For the text-containing cell, return its midpoint in [x, y] coordinate format. 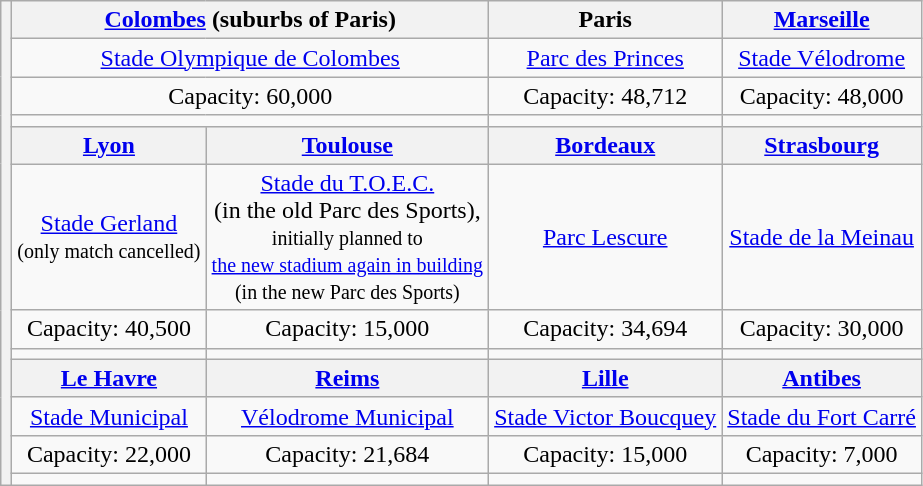
Paris [606, 20]
Toulouse [348, 145]
Parc Lescure [606, 237]
Capacity: 48,712 [606, 96]
Capacity: 30,000 [822, 329]
Capacity: 21,684 [348, 454]
Capacity: 40,500 [109, 329]
Stade Municipal [109, 416]
Bordeaux [606, 145]
Parc des Princes [606, 58]
Capacity: 60,000 [250, 96]
Lille [606, 378]
Le Havre [109, 378]
Stade Gerland(only match cancelled) [109, 237]
Stade Victor Boucquey [606, 416]
Stade Vélodrome [822, 58]
Vélodrome Municipal [348, 416]
Lyon [109, 145]
Stade du Fort Carré [822, 416]
Capacity: 48,000 [822, 96]
Antibes [822, 378]
Stade de la Meinau [822, 237]
Stade Olympique de Colombes [250, 58]
Capacity: 34,694 [606, 329]
Capacity: 22,000 [109, 454]
Stade du T.O.E.C.(in the old Parc des Sports),initially planned tothe new stadium again in building(in the new Parc des Sports) [348, 237]
Colombes (suburbs of Paris) [250, 20]
Reims [348, 378]
Marseille [822, 20]
Strasbourg [822, 145]
Capacity: 7,000 [822, 454]
